For the text-containing cell, return its midpoint in [X, Y] coordinate format. 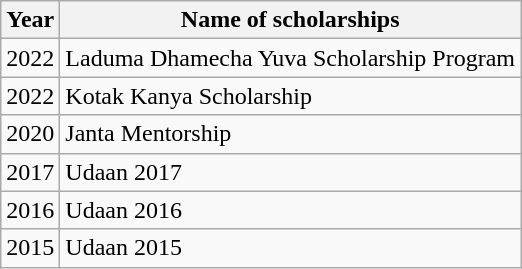
Janta Mentorship [290, 134]
Udaan 2017 [290, 172]
Udaan 2016 [290, 210]
Udaan 2015 [290, 248]
2017 [30, 172]
2016 [30, 210]
Laduma Dhamecha Yuva Scholarship Program [290, 58]
2020 [30, 134]
Name of scholarships [290, 20]
Kotak Kanya Scholarship [290, 96]
Year [30, 20]
2015 [30, 248]
